Find where the given text appears and provide that cell's center as (x, y) coordinate. 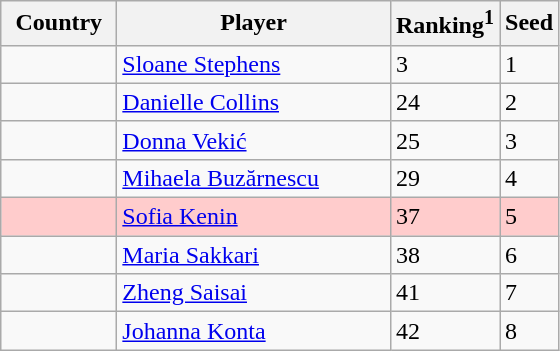
38 (444, 255)
Sloane Stephens (254, 64)
2 (530, 102)
Mihaela Buzărnescu (254, 178)
5 (530, 217)
1 (530, 64)
24 (444, 102)
Donna Vekić (254, 140)
42 (444, 331)
25 (444, 140)
Zheng Saisai (254, 293)
29 (444, 178)
Player (254, 24)
Maria Sakkari (254, 255)
6 (530, 255)
Danielle Collins (254, 102)
Johanna Konta (254, 331)
41 (444, 293)
37 (444, 217)
Seed (530, 24)
8 (530, 331)
Country (59, 24)
Sofia Kenin (254, 217)
Ranking1 (444, 24)
7 (530, 293)
4 (530, 178)
